Identify which cell holds the provided text, then report its (x, y) central coordinate. 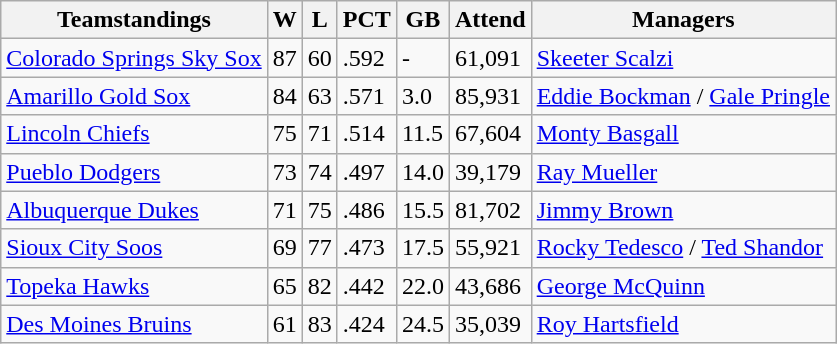
82 (320, 286)
PCT (366, 20)
15.5 (422, 210)
35,039 (490, 324)
.571 (366, 96)
.592 (366, 58)
Managers (683, 20)
3.0 (422, 96)
Skeeter Scalzi (683, 58)
.424 (366, 324)
Colorado Springs Sky Sox (134, 58)
17.5 (422, 248)
W (284, 20)
61 (284, 324)
60 (320, 58)
Jimmy Brown (683, 210)
84 (284, 96)
GB (422, 20)
Eddie Bockman / Gale Pringle (683, 96)
Albuquerque Dukes (134, 210)
- (422, 58)
11.5 (422, 134)
43,686 (490, 286)
George McQuinn (683, 286)
.442 (366, 286)
69 (284, 248)
Rocky Tedesco / Ted Shandor (683, 248)
63 (320, 96)
Lincoln Chiefs (134, 134)
Teamstandings (134, 20)
Ray Mueller (683, 172)
67,604 (490, 134)
14.0 (422, 172)
Monty Basgall (683, 134)
39,179 (490, 172)
.473 (366, 248)
L (320, 20)
87 (284, 58)
81,702 (490, 210)
.514 (366, 134)
83 (320, 324)
Des Moines Bruins (134, 324)
Amarillo Gold Sox (134, 96)
65 (284, 286)
24.5 (422, 324)
85,931 (490, 96)
Pueblo Dodgers (134, 172)
.486 (366, 210)
73 (284, 172)
77 (320, 248)
Topeka Hawks (134, 286)
22.0 (422, 286)
Sioux City Soos (134, 248)
Attend (490, 20)
Roy Hartsfield (683, 324)
.497 (366, 172)
74 (320, 172)
55,921 (490, 248)
61,091 (490, 58)
